For the text-containing cell, return its midpoint in [X, Y] coordinate format. 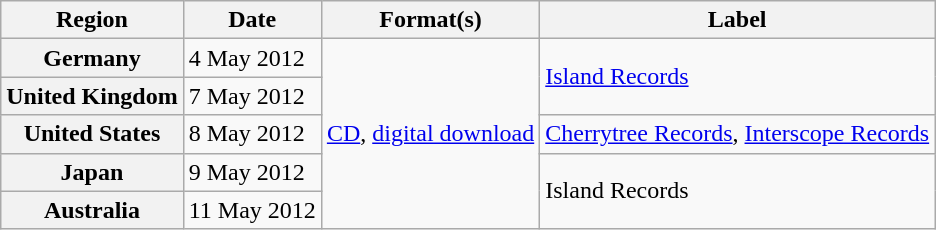
11 May 2012 [252, 210]
CD, digital download [430, 134]
Label [738, 20]
Australia [92, 210]
Japan [92, 172]
4 May 2012 [252, 58]
Region [92, 20]
9 May 2012 [252, 172]
Format(s) [430, 20]
Cherrytree Records, Interscope Records [738, 134]
Date [252, 20]
8 May 2012 [252, 134]
Germany [92, 58]
United States [92, 134]
7 May 2012 [252, 96]
United Kingdom [92, 96]
